Return [X, Y] of the center of cell containing provided text 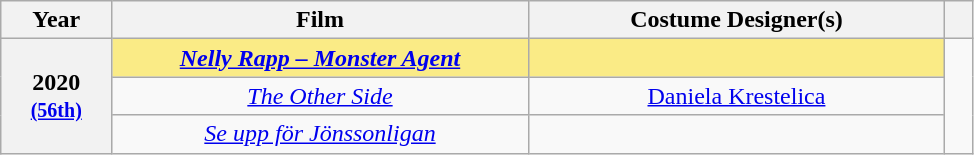
Daniela Krestelica [736, 96]
Nelly Rapp – Monster Agent [320, 58]
Year [56, 20]
2020(56th) [56, 96]
Film [320, 20]
The Other Side [320, 96]
Se upp för Jönssonligan [320, 134]
Costume Designer(s) [736, 20]
